Determine the (X, Y) coordinate at the center of the cell enclosing the given text.  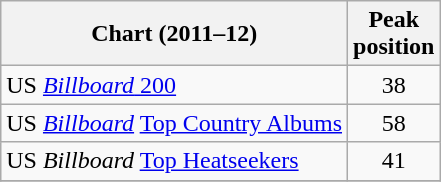
Chart (2011–12) (174, 34)
Peakposition (394, 34)
US Billboard Top Heatseekers (174, 161)
58 (394, 123)
41 (394, 161)
38 (394, 85)
US Billboard 200 (174, 85)
US Billboard Top Country Albums (174, 123)
